Extract the (x, y) coordinate from the center of the cell holding the provided text.  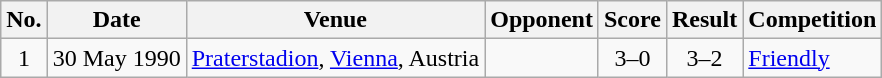
Competition (812, 20)
1 (24, 58)
30 May 1990 (116, 58)
Score (632, 20)
3–0 (632, 58)
Friendly (812, 58)
No. (24, 20)
Venue (335, 20)
Opponent (542, 20)
Praterstadion, Vienna, Austria (335, 58)
Result (704, 20)
3–2 (704, 58)
Date (116, 20)
